Return [x, y] of the center of cell containing provided text 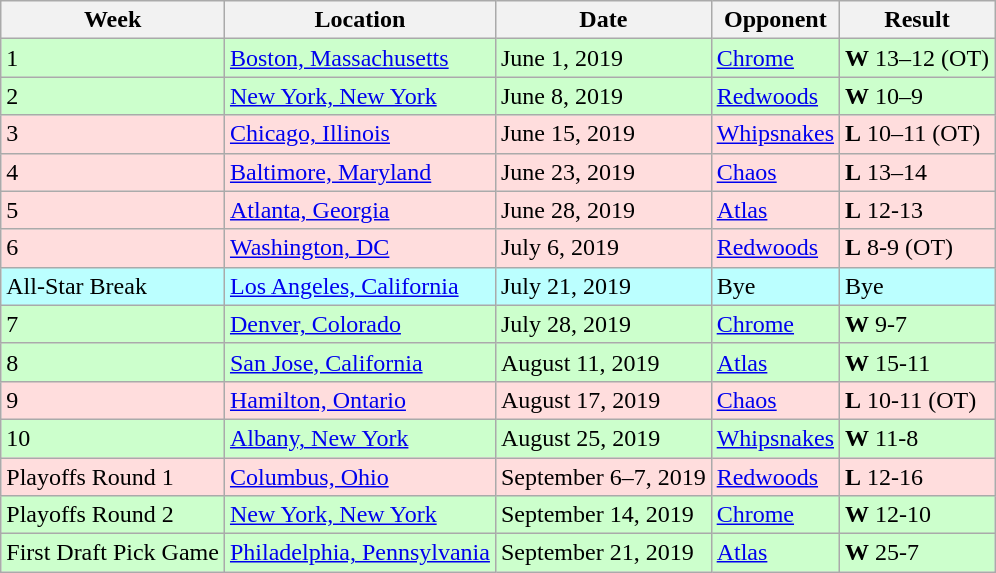
September 21, 2019 [603, 553]
July 21, 2019 [603, 286]
W 12-10 [918, 515]
June 15, 2019 [603, 134]
10 [113, 438]
Playoffs Round 1 [113, 477]
2 [113, 96]
June 28, 2019 [603, 210]
L 13–14 [918, 172]
Opponent [775, 20]
Playoffs Round 2 [113, 515]
August 17, 2019 [603, 400]
1 [113, 58]
7 [113, 324]
June 8, 2019 [603, 96]
L 8-9 (OT) [918, 248]
Washington, DC [360, 248]
All-Star Break [113, 286]
Atlanta, Georgia [360, 210]
5 [113, 210]
Denver, Colorado [360, 324]
4 [113, 172]
Date [603, 20]
L 10–11 (OT) [918, 134]
August 11, 2019 [603, 362]
L 12-13 [918, 210]
6 [113, 248]
Albany, New York [360, 438]
Week [113, 20]
Baltimore, Maryland [360, 172]
L 12-16 [918, 477]
W 11-8 [918, 438]
September 6–7, 2019 [603, 477]
First Draft Pick Game [113, 553]
Philadelphia, Pennsylvania [360, 553]
W 25-7 [918, 553]
June 1, 2019 [603, 58]
W 10–9 [918, 96]
August 25, 2019 [603, 438]
Los Angeles, California [360, 286]
Boston, Massachusetts [360, 58]
Location [360, 20]
San Jose, California [360, 362]
July 28, 2019 [603, 324]
L 10-11 (OT) [918, 400]
W 15-11 [918, 362]
3 [113, 134]
Columbus, Ohio [360, 477]
July 6, 2019 [603, 248]
W 9-7 [918, 324]
W 13–12 (OT) [918, 58]
September 14, 2019 [603, 515]
8 [113, 362]
Result [918, 20]
9 [113, 400]
June 23, 2019 [603, 172]
Chicago, Illinois [360, 134]
Hamilton, Ontario [360, 400]
